Locate the cell with the specified text and output its (x, y) center coordinate. 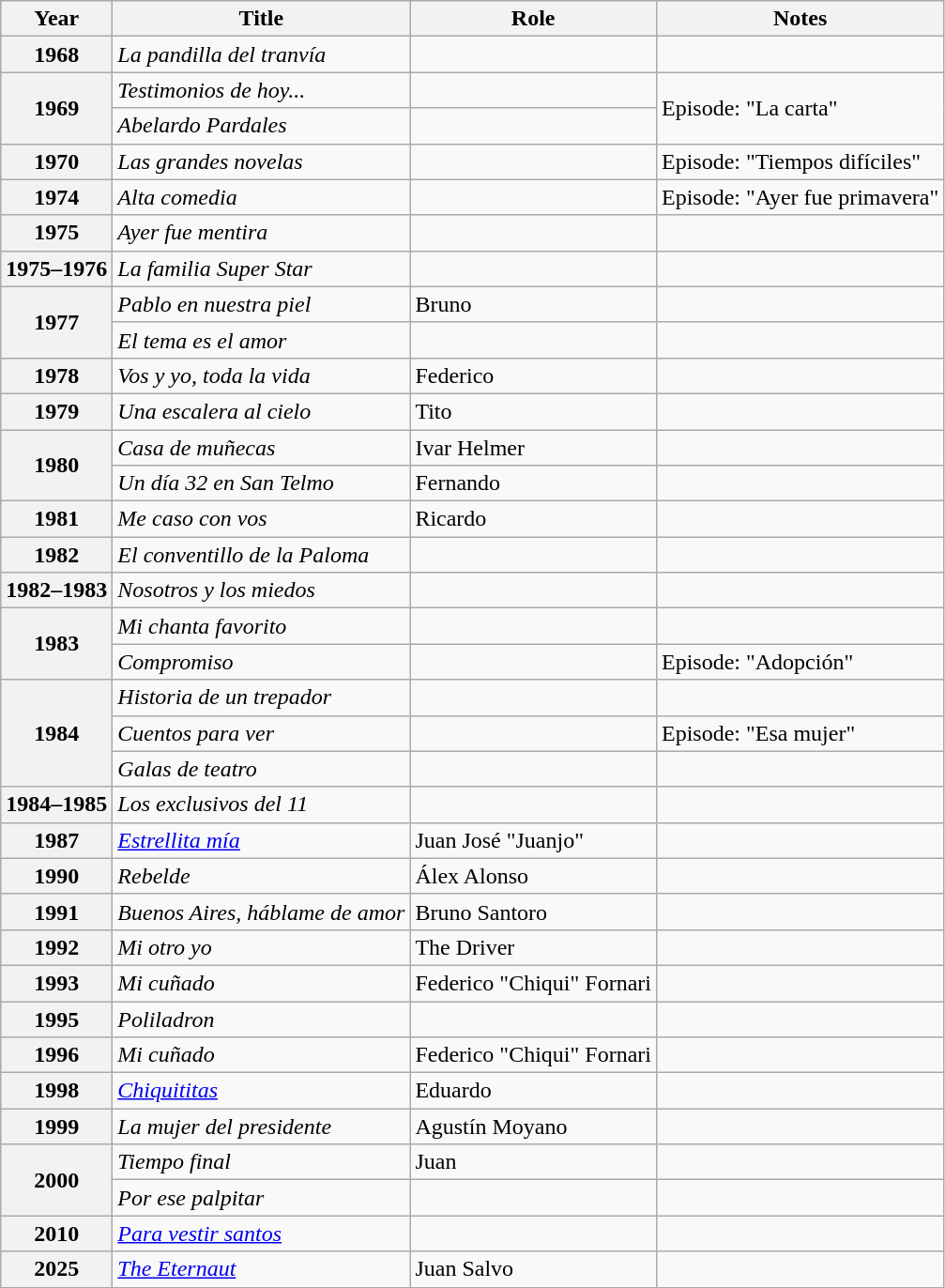
Episode: "Adopción" (800, 662)
Title (261, 19)
El tema es el amor (261, 340)
Bruno Santoro (533, 912)
Ricardo (533, 519)
Alta comedia (261, 197)
Testimonios de hoy... (261, 90)
The Driver (533, 947)
1968 (56, 54)
Para vestir santos (261, 1234)
Ayer fue mentira (261, 233)
Pablo en nuestra piel (261, 304)
Galas de teatro (261, 769)
Poliladron (261, 1019)
1969 (56, 108)
1978 (56, 376)
Episode: "Ayer fue primavera" (800, 197)
Rebelde (261, 876)
1975 (56, 233)
1995 (56, 1019)
Historia de un trepador (261, 698)
Una escalera al cielo (261, 411)
Juan José "Juanjo" (533, 840)
La mujer del presidente (261, 1127)
1975–1976 (56, 268)
Compromiso (261, 662)
Los exclusivos del 11 (261, 805)
Álex Alonso (533, 876)
Tiempo final (261, 1162)
Por ese palpitar (261, 1198)
1991 (56, 912)
Fernando (533, 483)
Las grandes novelas (261, 161)
1984 (56, 733)
Tito (533, 411)
La pandilla del tranvía (261, 54)
Episode: "Tiempos difíciles" (800, 161)
1979 (56, 411)
Juan Salvo (533, 1269)
1984–1985 (56, 805)
Vos y yo, toda la vida (261, 376)
Role (533, 19)
Agustín Moyano (533, 1127)
Bruno (533, 304)
Casa de muñecas (261, 448)
Chiquititas (261, 1091)
Ivar Helmer (533, 448)
Cuentos para ver (261, 733)
El conventillo de la Paloma (261, 555)
1970 (56, 161)
Buenos Aires, háblame de amor (261, 912)
Year (56, 19)
Estrellita mía (261, 840)
Federico (533, 376)
Mi chanta favorito (261, 626)
Juan (533, 1162)
1996 (56, 1055)
1992 (56, 947)
Episode: "Esa mujer" (800, 733)
Eduardo (533, 1091)
1980 (56, 466)
Un día 32 en San Telmo (261, 483)
Mi otro yo (261, 947)
Episode: "La carta" (800, 108)
1983 (56, 644)
2025 (56, 1269)
1998 (56, 1091)
Nosotros y los miedos (261, 590)
The Eternaut (261, 1269)
1987 (56, 840)
2010 (56, 1234)
1974 (56, 197)
1993 (56, 983)
Me caso con vos (261, 519)
2000 (56, 1180)
1990 (56, 876)
1982 (56, 555)
1999 (56, 1127)
1977 (56, 322)
Notes (800, 19)
Abelardo Pardales (261, 126)
1981 (56, 519)
1982–1983 (56, 590)
La familia Super Star (261, 268)
